Output the [x, y] coordinate of the center of the cell containing the given text.  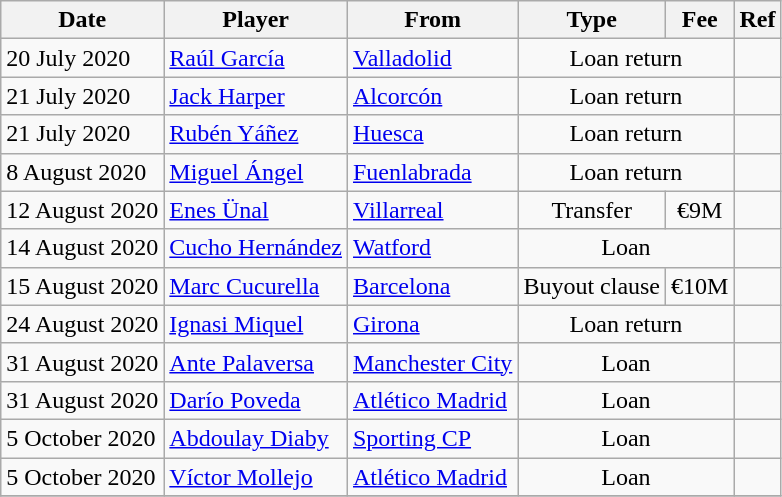
Ref [758, 20]
€10M [700, 286]
Buyout clause [592, 286]
12 August 2020 [82, 210]
Watford [432, 248]
Abdoulay Diaby [256, 438]
8 August 2020 [82, 172]
Manchester City [432, 362]
Marc Cucurella [256, 286]
Rubén Yáñez [256, 134]
Enes Ünal [256, 210]
Villarreal [432, 210]
15 August 2020 [82, 286]
Transfer [592, 210]
Fuenlabrada [432, 172]
Date [82, 20]
Miguel Ángel [256, 172]
Ignasi Miquel [256, 324]
Barcelona [432, 286]
Alcorcón [432, 96]
Valladolid [432, 58]
Player [256, 20]
Ante Palaversa [256, 362]
Darío Poveda [256, 400]
Raúl García [256, 58]
Cucho Hernández [256, 248]
Girona [432, 324]
€9M [700, 210]
Type [592, 20]
Víctor Mollejo [256, 477]
Fee [700, 20]
Jack Harper [256, 96]
24 August 2020 [82, 324]
14 August 2020 [82, 248]
20 July 2020 [82, 58]
Sporting CP [432, 438]
Huesca [432, 134]
From [432, 20]
